Determine the [X, Y] coordinate at the center of the cell enclosing the given text.  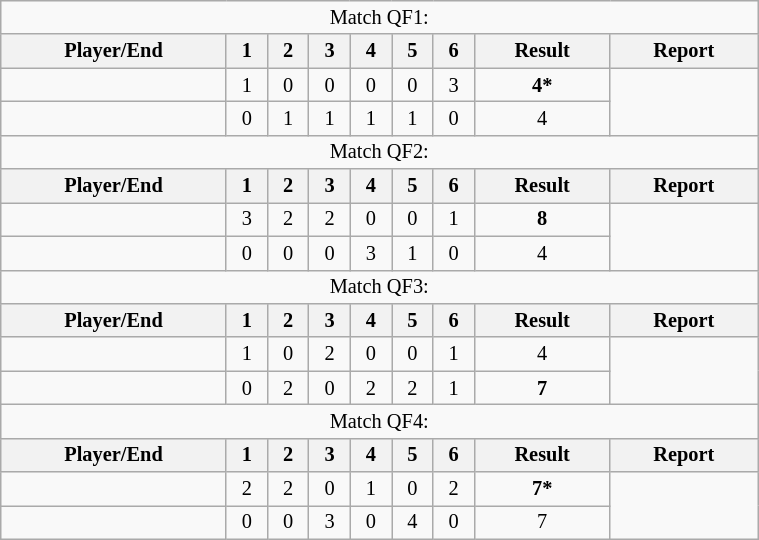
7* [542, 489]
Match QF1: [380, 17]
8 [542, 219]
Match QF2: [380, 152]
Match QF4: [380, 421]
Match QF3: [380, 287]
4* [542, 85]
